Output the (X, Y) coordinate of the center of the cell containing the given text.  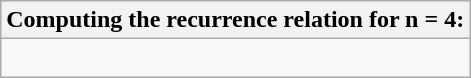
Computing the recurrence relation for n = 4: (236, 20)
